From the cell containing the given text, extract its center point as [X, Y] coordinate. 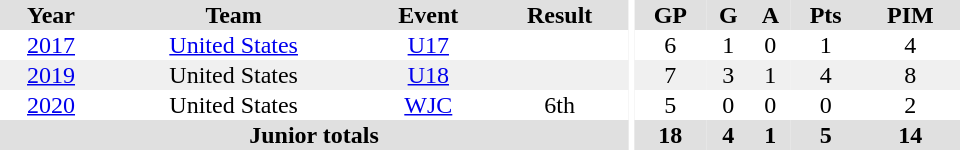
U17 [428, 45]
2019 [51, 75]
Junior totals [314, 135]
8 [910, 75]
2 [910, 105]
Team [234, 15]
A [770, 15]
Pts [826, 15]
2020 [51, 105]
Event [428, 15]
Year [51, 15]
6 [670, 45]
GP [670, 15]
Result [560, 15]
18 [670, 135]
14 [910, 135]
U18 [428, 75]
WJC [428, 105]
7 [670, 75]
6th [560, 105]
2017 [51, 45]
3 [728, 75]
PIM [910, 15]
G [728, 15]
